Detect which cell encompasses the target text, then output its (X, Y) center coordinate. 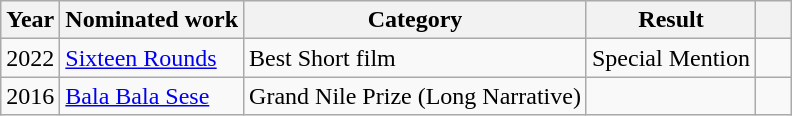
Special Mention (670, 58)
Result (670, 20)
Bala Bala Sese (152, 96)
Grand Nile Prize (Long Narrative) (416, 96)
2022 (30, 58)
Category (416, 20)
Nominated work (152, 20)
Sixteen Rounds (152, 58)
Best Short film (416, 58)
2016 (30, 96)
Year (30, 20)
